Search for the cell housing the specified text and yield its [X, Y] center coordinate. 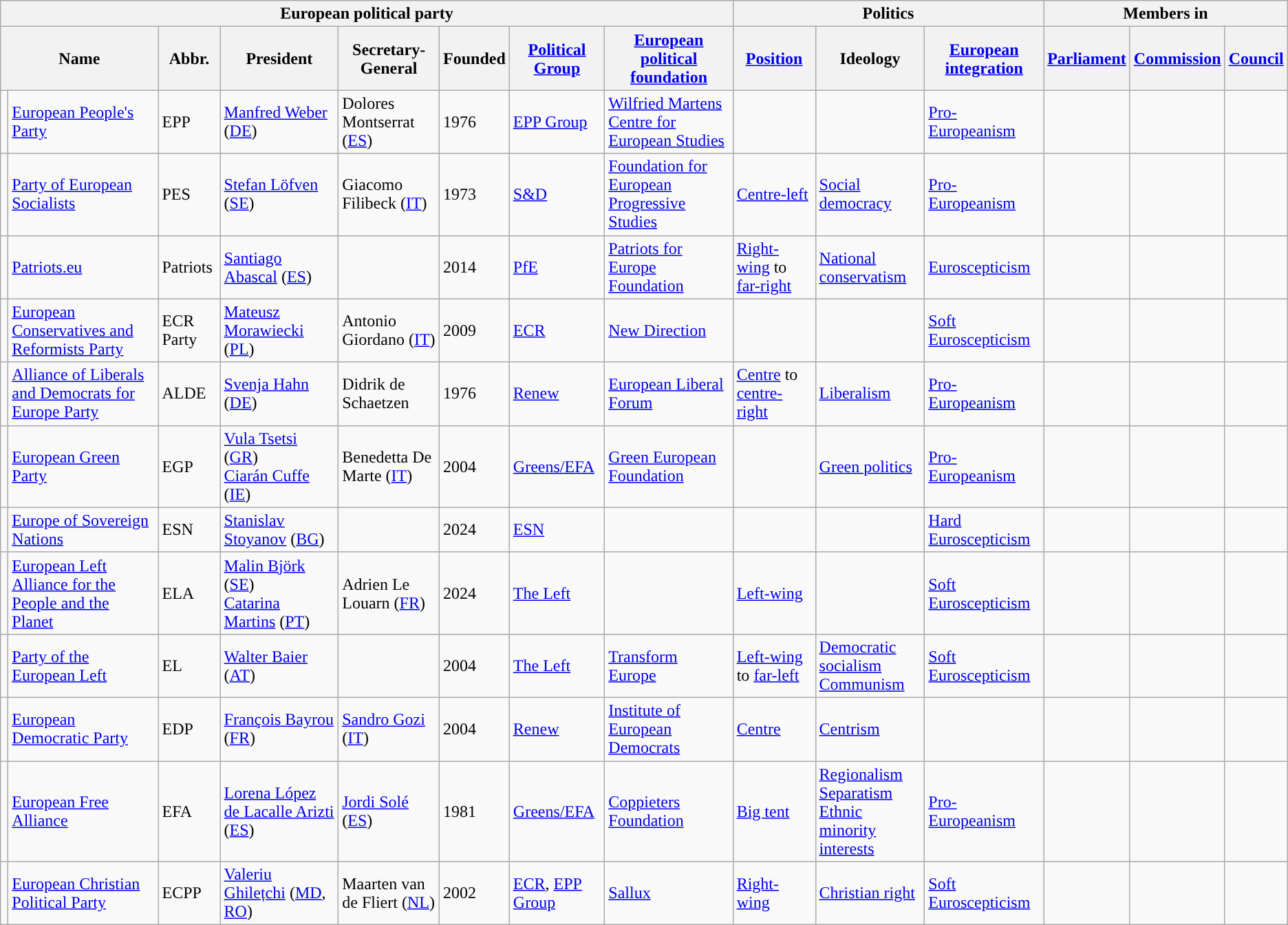
EPP Group [557, 122]
EDP [189, 729]
Sallux [669, 893]
Coppieters Foundation [669, 811]
Didrik de Schaetzen [389, 394]
Left-wing [774, 593]
European integration [984, 59]
ALDE [189, 394]
Patriots for Europe Foundation [669, 267]
Centrism [870, 729]
EGP [189, 467]
Big tent [774, 811]
Alliance of Liberals and Democrats for Europe Party [83, 394]
Stefan Löfven (SE) [279, 194]
2002 [475, 893]
Council [1256, 59]
Centre to centre-right [774, 394]
ECR [557, 330]
Green politics [870, 467]
European political foundation [669, 59]
Euroscepticism [984, 267]
1981 [475, 811]
Antonio Giordano (IT) [389, 330]
ELA [189, 593]
Political Group [557, 59]
Liberalism [870, 394]
Hard Euroscepticism [984, 530]
François Bayrou (FR) [279, 729]
Wilfried Martens Centre for European Studies [669, 122]
Centre [774, 729]
Institute of European Democrats [669, 729]
Commission [1177, 59]
Valeriu Ghilețchi (MD, RO) [279, 893]
PES [189, 194]
Party of the European Left [83, 666]
European Conservatives and Reformists Party [83, 330]
Manfred Weber (DE) [279, 122]
European Free Alliance [83, 811]
Walter Baier (AT) [279, 666]
S&D [557, 194]
Position [774, 59]
European political party [367, 14]
Mateusz Morawiecki (PL) [279, 330]
European Left Alliance for the People and the Planet [83, 593]
Ideology [870, 59]
ECR, EPP Group [557, 893]
Foundation for European Progressive Studies [669, 194]
Founded [475, 59]
2009 [475, 330]
Members in [1166, 14]
Dolores Montserrat (ES) [389, 122]
Giacomo Filibeck (IT) [389, 194]
Name [80, 59]
Vula Tsetsi (GR)Ciarán Cuffe (IE) [279, 467]
Abbr. [189, 59]
Left-wing to far-left [774, 666]
European Democratic Party [83, 729]
Patriots.eu [83, 267]
2014 [475, 267]
ECPP [189, 893]
Politics [888, 14]
Secretary-General [389, 59]
Parliament [1087, 59]
European Green Party [83, 467]
Adrien Le Louarn (FR) [389, 593]
European Liberal Forum [669, 394]
Green European Foundation [669, 467]
National conservatism [870, 267]
Centre-left [774, 194]
Malin Björk (SE)Catarina Martins (PT) [279, 593]
1973 [475, 194]
Maarten van de Fliert (NL) [389, 893]
PfE [557, 267]
Santiago Abascal (ES) [279, 267]
EPP [189, 122]
Sandro Gozi (IT) [389, 729]
Stanislav Stoyanov (BG) [279, 530]
Europe of Sovereign Nations [83, 530]
ECR Party [189, 330]
EFA [189, 811]
Democratic socialism Communism [870, 666]
Right-wing to far-right [774, 267]
Jordi Solé (ES) [389, 811]
President [279, 59]
Social democracy [870, 194]
Party of European Socialists [83, 194]
New Direction [669, 330]
European Christian Political Party [83, 893]
Transform Europe [669, 666]
European People's Party [83, 122]
Christian right [870, 893]
Patriots [189, 267]
Lorena López de Lacalle Arizti (ES) [279, 811]
Svenja Hahn (DE) [279, 394]
EL [189, 666]
Regionalism Separatism Ethnic minority interests [870, 811]
Right-wing [774, 893]
Benedetta De Marte (IT) [389, 467]
